Scan for the cell matching the given text and deliver its (X, Y) coordinate at center. 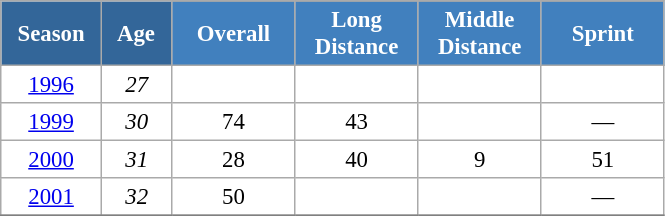
Season (52, 34)
28 (234, 160)
30 (136, 122)
Overall (234, 34)
Age (136, 34)
40 (356, 160)
50 (234, 197)
1996 (52, 85)
Middle Distance (480, 34)
2000 (52, 160)
43 (356, 122)
27 (136, 85)
32 (136, 197)
31 (136, 160)
1999 (52, 122)
51 (602, 160)
Sprint (602, 34)
Long Distance (356, 34)
2001 (52, 197)
74 (234, 122)
9 (480, 160)
